Capture the cell that displays the provided text and extract its [x, y] central coordinate. 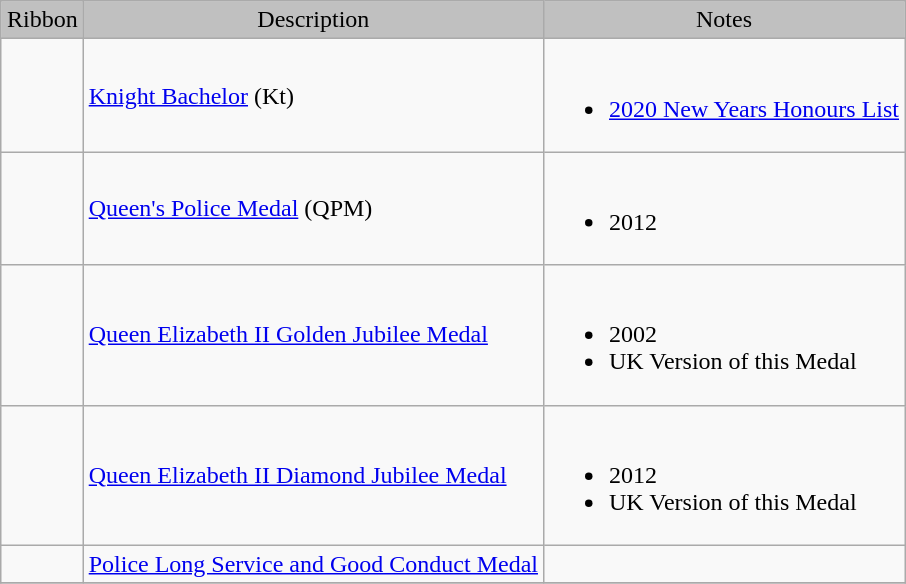
2012UK Version of this Medal [724, 475]
Police Long Service and Good Conduct Medal [313, 564]
2002UK Version of this Medal [724, 335]
Queen's Police Medal (QPM) [313, 208]
2012 [724, 208]
2020 New Years Honours List [724, 96]
Ribbon [42, 20]
Knight Bachelor (Kt) [313, 96]
Queen Elizabeth II Diamond Jubilee Medal [313, 475]
Queen Elizabeth II Golden Jubilee Medal [313, 335]
Notes [724, 20]
Description [313, 20]
